Return the (x, y) coordinate for the center point of the cell that contains the specified text.  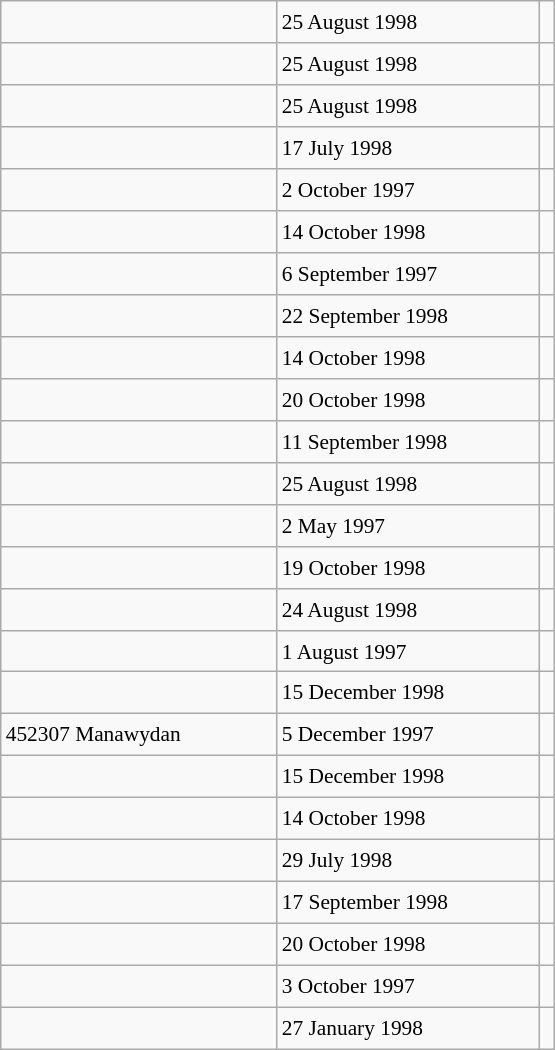
22 September 1998 (408, 316)
29 July 1998 (408, 861)
2 May 1997 (408, 525)
19 October 1998 (408, 567)
452307 Manawydan (139, 735)
24 August 1998 (408, 609)
5 December 1997 (408, 735)
11 September 1998 (408, 441)
17 July 1998 (408, 148)
17 September 1998 (408, 903)
2 October 1997 (408, 190)
27 January 1998 (408, 1028)
6 September 1997 (408, 274)
3 October 1997 (408, 986)
1 August 1997 (408, 651)
